Extract the (X, Y) coordinate from the center of the cell holding the provided text.  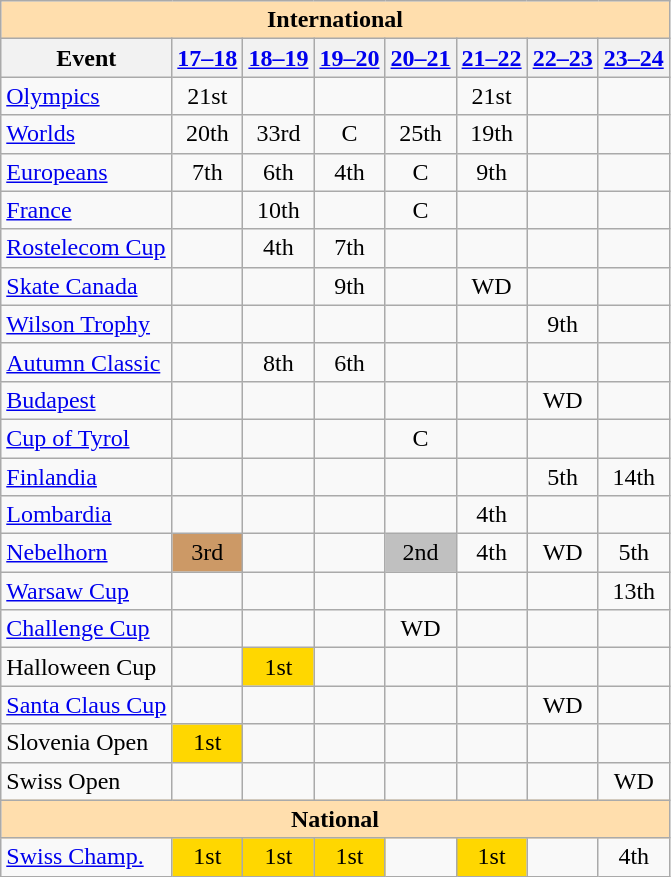
Swiss Open (86, 781)
Finlandia (86, 477)
18–19 (278, 58)
Santa Claus Cup (86, 705)
Event (86, 58)
Autumn Classic (86, 362)
National (336, 819)
2nd (420, 553)
10th (278, 210)
17–18 (208, 58)
Challenge Cup (86, 629)
Rostelecom Cup (86, 248)
Swiss Champ. (86, 857)
3rd (208, 553)
Cup of Tyrol (86, 438)
International (336, 20)
Budapest (86, 400)
20th (208, 134)
14th (634, 477)
21–22 (492, 58)
19–20 (350, 58)
Europeans (86, 172)
20–21 (420, 58)
Worlds (86, 134)
Halloween Cup (86, 667)
22–23 (562, 58)
33rd (278, 134)
Wilson Trophy (86, 324)
Skate Canada (86, 286)
Olympics (86, 96)
13th (634, 591)
Warsaw Cup (86, 591)
France (86, 210)
Lombardia (86, 515)
25th (420, 134)
Slovenia Open (86, 743)
8th (278, 362)
19th (492, 134)
23–24 (634, 58)
Nebelhorn (86, 553)
